Extract the [X, Y] coordinate from the center of the cell holding the provided text.  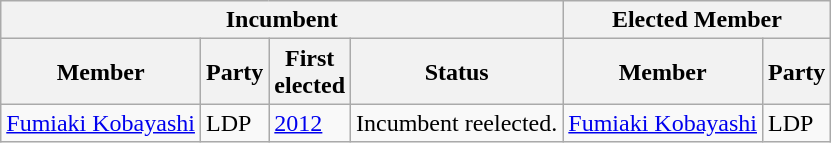
Firstelected [310, 72]
Incumbent reelected. [457, 123]
Elected Member [697, 20]
2012 [310, 123]
Status [457, 72]
Incumbent [282, 20]
